Scan for the cell matching the given text and deliver its [x, y] coordinate at center. 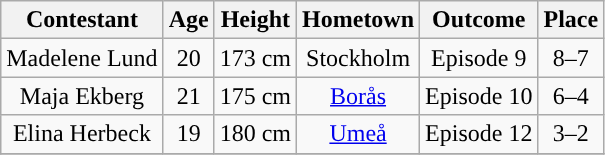
Stockholm [358, 58]
Madelene Lund [82, 58]
6–4 [571, 96]
Umeå [358, 134]
3–2 [571, 134]
Hometown [358, 20]
180 cm [255, 134]
20 [188, 58]
21 [188, 96]
Episode 12 [479, 134]
173 cm [255, 58]
Height [255, 20]
Borås [358, 96]
19 [188, 134]
8–7 [571, 58]
Outcome [479, 20]
Episode 9 [479, 58]
Age [188, 20]
Maja Ekberg [82, 96]
Contestant [82, 20]
Elina Herbeck [82, 134]
175 cm [255, 96]
Place [571, 20]
Episode 10 [479, 96]
